Find where the given text appears and provide that cell's center as [X, Y] coordinate. 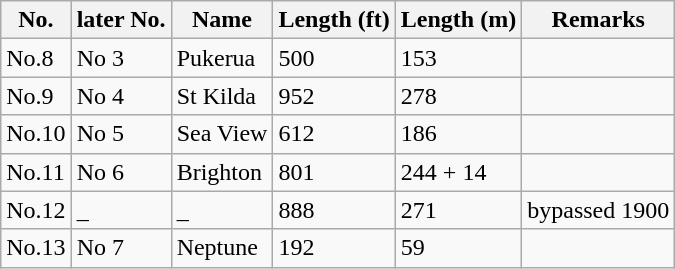
186 [458, 134]
No.9 [36, 96]
Name [222, 20]
No 3 [121, 58]
No 4 [121, 96]
later No. [121, 20]
500 [334, 58]
Neptune [222, 248]
No.10 [36, 134]
No 5 [121, 134]
Length (m) [458, 20]
Remarks [598, 20]
Brighton [222, 172]
No.8 [36, 58]
888 [334, 210]
59 [458, 248]
No. [36, 20]
952 [334, 96]
No.12 [36, 210]
Pukerua [222, 58]
St Kilda [222, 96]
801 [334, 172]
278 [458, 96]
No.11 [36, 172]
No 6 [121, 172]
Sea View [222, 134]
bypassed 1900 [598, 210]
612 [334, 134]
244 + 14 [458, 172]
No 7 [121, 248]
No.13 [36, 248]
192 [334, 248]
271 [458, 210]
153 [458, 58]
Length (ft) [334, 20]
